Return [X, Y] of the center of cell containing provided text 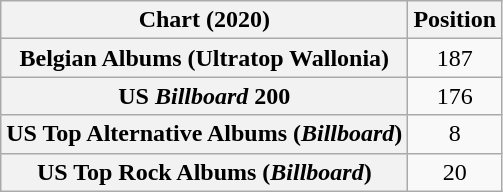
Belgian Albums (Ultratop Wallonia) [204, 58]
Chart (2020) [204, 20]
8 [455, 134]
US Top Rock Albums (Billboard) [204, 172]
US Top Alternative Albums (Billboard) [204, 134]
US Billboard 200 [204, 96]
187 [455, 58]
20 [455, 172]
Position [455, 20]
176 [455, 96]
